Search for the cell housing the specified text and yield its [X, Y] center coordinate. 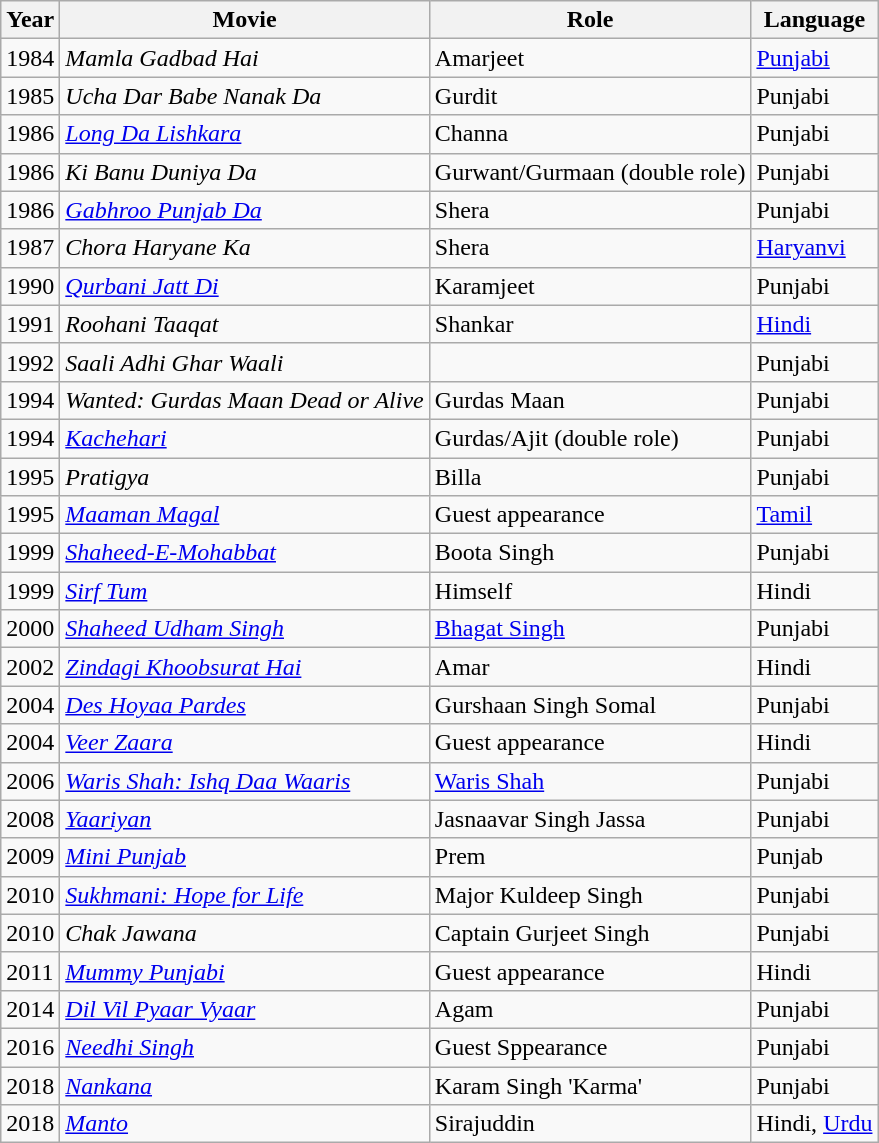
Maaman Magal [244, 515]
Punjab [814, 857]
Gabhroo Punjab Da [244, 210]
Qurbani Jatt Di [244, 286]
Language [814, 20]
Prem [590, 857]
Agam [590, 1009]
1987 [30, 248]
Waris Shah: Ishq Daa Waaris [244, 781]
Himself [590, 591]
2011 [30, 971]
Veer Zaara [244, 743]
1984 [30, 58]
1990 [30, 286]
Shankar [590, 324]
Role [590, 20]
Nankana [244, 1085]
Chak Jawana [244, 933]
Sirf Tum [244, 591]
Wanted: Gurdas Maan Dead or Alive [244, 400]
Major Kuldeep Singh [590, 895]
Jasnaavar Singh Jassa [590, 819]
Gurdas Maan [590, 400]
Hindi, Urdu [814, 1124]
Ki Banu Duniya Da [244, 172]
Sukhmani: Hope for Life [244, 895]
Manto [244, 1124]
Movie [244, 20]
2008 [30, 819]
2016 [30, 1047]
Roohani Taaqat [244, 324]
Year [30, 20]
Waris Shah [590, 781]
Gurdas/Ajit (double role) [590, 438]
Billa [590, 477]
Kachehari [244, 438]
Shaheed-E-Mohabbat [244, 553]
Bhagat Singh [590, 629]
Captain Gurjeet Singh [590, 933]
Mini Punjab [244, 857]
Needhi Singh [244, 1047]
Des Hoyaa Pardes [244, 705]
Sirajuddin [590, 1124]
Gurshaan Singh Somal [590, 705]
2000 [30, 629]
Pratigya [244, 477]
Boota Singh [590, 553]
2014 [30, 1009]
Channa [590, 134]
Ucha Dar Babe Nanak Da [244, 96]
1985 [30, 96]
Haryanvi [814, 248]
Guest Sppearance [590, 1047]
Dil Vil Pyaar Vyaar [244, 1009]
2006 [30, 781]
Zindagi Khoobsurat Hai [244, 667]
2002 [30, 667]
Long Da Lishkara [244, 134]
Gurdit [590, 96]
1991 [30, 324]
1992 [30, 362]
2009 [30, 857]
Chora Haryane Ka [244, 248]
Tamil [814, 515]
Karam Singh 'Karma' [590, 1085]
Karamjeet [590, 286]
Saali Adhi Ghar Waali [244, 362]
Yaariyan [244, 819]
Shaheed Udham Singh [244, 629]
Gurwant/Gurmaan (double role) [590, 172]
Amar [590, 667]
Mummy Punjabi [244, 971]
Amarjeet [590, 58]
Mamla Gadbad Hai [244, 58]
